Find where the given text appears and provide that cell's center as [X, Y] coordinate. 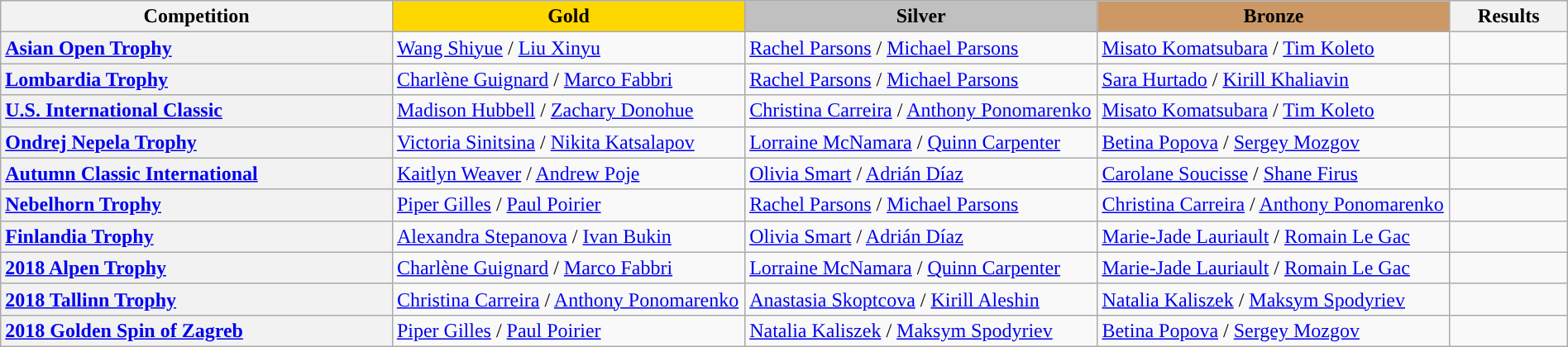
U.S. International Classic [197, 111]
2018 Tallinn Trophy [197, 299]
Ondrej Nepela Trophy [197, 142]
Victoria Sinitsina / Nikita Katsalapov [568, 142]
Finlandia Trophy [197, 236]
Lombardia Trophy [197, 79]
Wang Shiyue / Liu Xinyu [568, 48]
Silver [921, 17]
Nebelhorn Trophy [197, 205]
Carolane Soucisse / Shane Firus [1274, 173]
Anastasia Skoptcova / Kirill Aleshin [921, 299]
Autumn Classic International [197, 173]
Kaitlyn Weaver / Andrew Poje [568, 173]
2018 Golden Spin of Zagreb [197, 330]
Results [1508, 17]
Madison Hubbell / Zachary Donohue [568, 111]
Gold [568, 17]
2018 Alpen Trophy [197, 268]
Alexandra Stepanova / Ivan Bukin [568, 236]
Sara Hurtado / Kirill Khaliavin [1274, 79]
Bronze [1274, 17]
Competition [197, 17]
Asian Open Trophy [197, 48]
